Detect which cell encompasses the target text, then output its (X, Y) center coordinate. 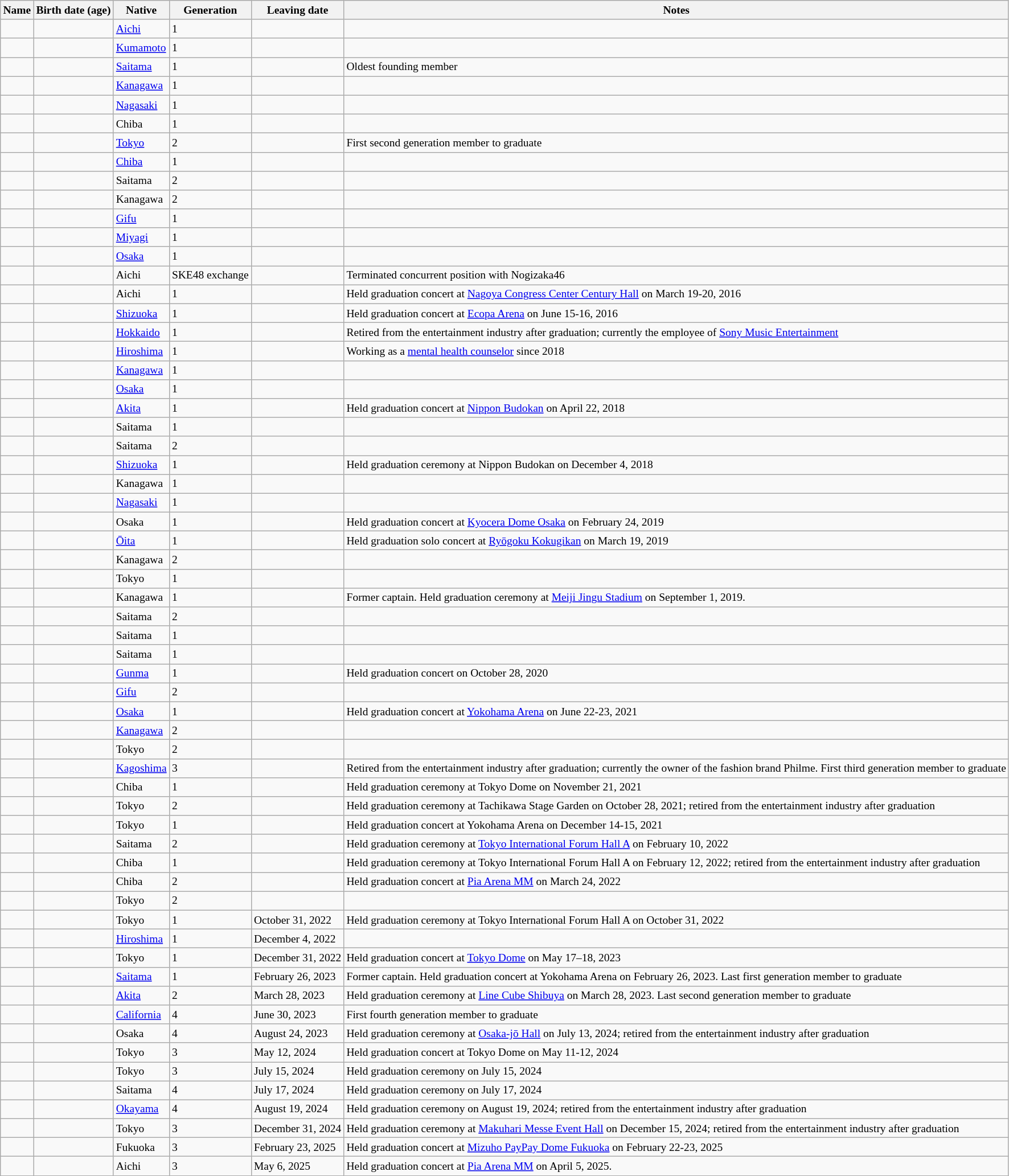
December 31, 2024 (297, 1128)
Ōita (141, 541)
Oldest founding member (676, 67)
February 23, 2025 (297, 1147)
Held graduation concert at Pia Arena MM on April 5, 2025. (676, 1166)
Name (17, 10)
Generation (210, 10)
Held graduation ceremony at Line Cube Shibuya on March 28, 2023. Last second generation member to graduate (676, 995)
March 28, 2023 (297, 995)
Held graduation concert at Tokyo Dome on May 11-12, 2024 (676, 1052)
August 19, 2024 (297, 1109)
August 24, 2023 (297, 1033)
First fourth generation member to graduate (676, 1015)
July 15, 2024 (297, 1071)
Terminated concurrent position with Nogizaka46 (676, 276)
Fukuoka (141, 1147)
Held graduation ceremony at Tokyo Dome on November 21, 2021 (676, 787)
Kagoshima (141, 768)
Retired from the entertainment industry after graduation; currently the owner of the fashion brand Philme. First third generation member to graduate (676, 768)
Held graduation ceremony on July 15, 2024 (676, 1071)
Gunma (141, 673)
Held graduation concert at Nippon Budokan on April 22, 2018 (676, 408)
Held graduation ceremony at Tokyo International Forum Hall A on October 31, 2022 (676, 919)
May 6, 2025 (297, 1166)
Held graduation solo concert at Ryōgoku Kokugikan on March 19, 2019 (676, 541)
First second generation member to graduate (676, 142)
SKE48 exchange (210, 276)
Working as a mental health counselor since 2018 (676, 351)
October 31, 2022 (297, 919)
Retired from the entertainment industry after graduation; currently the employee of Sony Music Entertainment (676, 333)
Birth date (age) (73, 10)
Held graduation concert at Kyocera Dome Osaka on February 24, 2019 (676, 522)
Held graduation ceremony at Tokyo International Forum Hall A on February 12, 2022; retired from the entertainment industry after graduation (676, 862)
Held graduation ceremony at Osaka-jō Hall on July 13, 2024; retired from the entertainment industry after graduation (676, 1033)
December 31, 2022 (297, 958)
Held graduation ceremony on August 19, 2024; retired from the entertainment industry after graduation (676, 1109)
Held graduation ceremony at Makuhari Messe Event Hall on December 15, 2024; retired from the entertainment industry after graduation (676, 1128)
Kumamoto (141, 48)
Former captain. Held graduation concert at Yokohama Arena on February 26, 2023. Last first generation member to graduate (676, 976)
Held graduation ceremony at Tachikawa Stage Garden on October 28, 2021; retired from the entertainment industry after graduation (676, 806)
Notes (676, 10)
Miyagi (141, 237)
December 4, 2022 (297, 939)
Held graduation ceremony at Tokyo International Forum Hall A on February 10, 2022 (676, 844)
Held graduation concert on October 28, 2020 (676, 673)
Held graduation concert at Ecopa Arena on June 15-16, 2016 (676, 313)
Native (141, 10)
Held graduation concert at Tokyo Dome on May 17–18, 2023 (676, 958)
Held graduation concert at Pia Arena MM on March 24, 2022 (676, 882)
May 12, 2024 (297, 1052)
Held graduation concert at Yokohama Arena on June 22-23, 2021 (676, 711)
Leaving date (297, 10)
California (141, 1015)
Held graduation concert at Mizuho PayPay Dome Fukuoka on February 22-23, 2025 (676, 1147)
July 17, 2024 (297, 1090)
Former captain. Held graduation ceremony at Meiji Jingu Stadium on September 1, 2019. (676, 597)
Held graduation concert at Nagoya Congress Center Century Hall on March 19-20, 2016 (676, 294)
Okayama (141, 1109)
Held graduation concert at Yokohama Arena on December 14-15, 2021 (676, 825)
Held graduation ceremony at Nippon Budokan on December 4, 2018 (676, 465)
February 26, 2023 (297, 976)
Hokkaido (141, 333)
Held graduation ceremony on July 17, 2024 (676, 1090)
June 30, 2023 (297, 1015)
